Find where the given text appears and provide that cell's center as [x, y] coordinate. 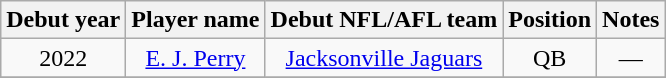
QB [550, 58]
Notes [631, 20]
— [631, 58]
Player name [196, 20]
2022 [64, 58]
Debut year [64, 20]
Jacksonville Jaguars [384, 58]
E. J. Perry [196, 58]
Position [550, 20]
Debut NFL/AFL team [384, 20]
